For the text-containing cell, return its midpoint in (X, Y) coordinate format. 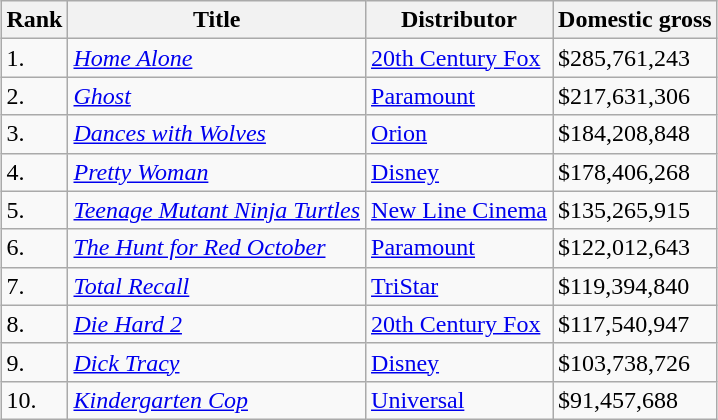
$103,738,726 (636, 362)
4. (34, 172)
$178,406,268 (636, 172)
Pretty Woman (217, 172)
Home Alone (217, 58)
Dances with Wolves (217, 134)
Orion (460, 134)
Total Recall (217, 286)
$285,761,243 (636, 58)
Dick Tracy (217, 362)
8. (34, 324)
$117,540,947 (636, 324)
Die Hard 2 (217, 324)
TriStar (460, 286)
6. (34, 248)
Universal (460, 400)
$119,394,840 (636, 286)
$135,265,915 (636, 210)
7. (34, 286)
10. (34, 400)
$184,208,848 (636, 134)
$91,457,688 (636, 400)
Kindergarten Cop (217, 400)
$122,012,643 (636, 248)
Ghost (217, 96)
Title (217, 20)
New Line Cinema (460, 210)
9. (34, 362)
The Hunt for Red October (217, 248)
Distributor (460, 20)
2. (34, 96)
Teenage Mutant Ninja Turtles (217, 210)
$217,631,306 (636, 96)
5. (34, 210)
Domestic gross (636, 20)
Rank (34, 20)
3. (34, 134)
1. (34, 58)
